Detect which cell encompasses the target text, then output its (x, y) center coordinate. 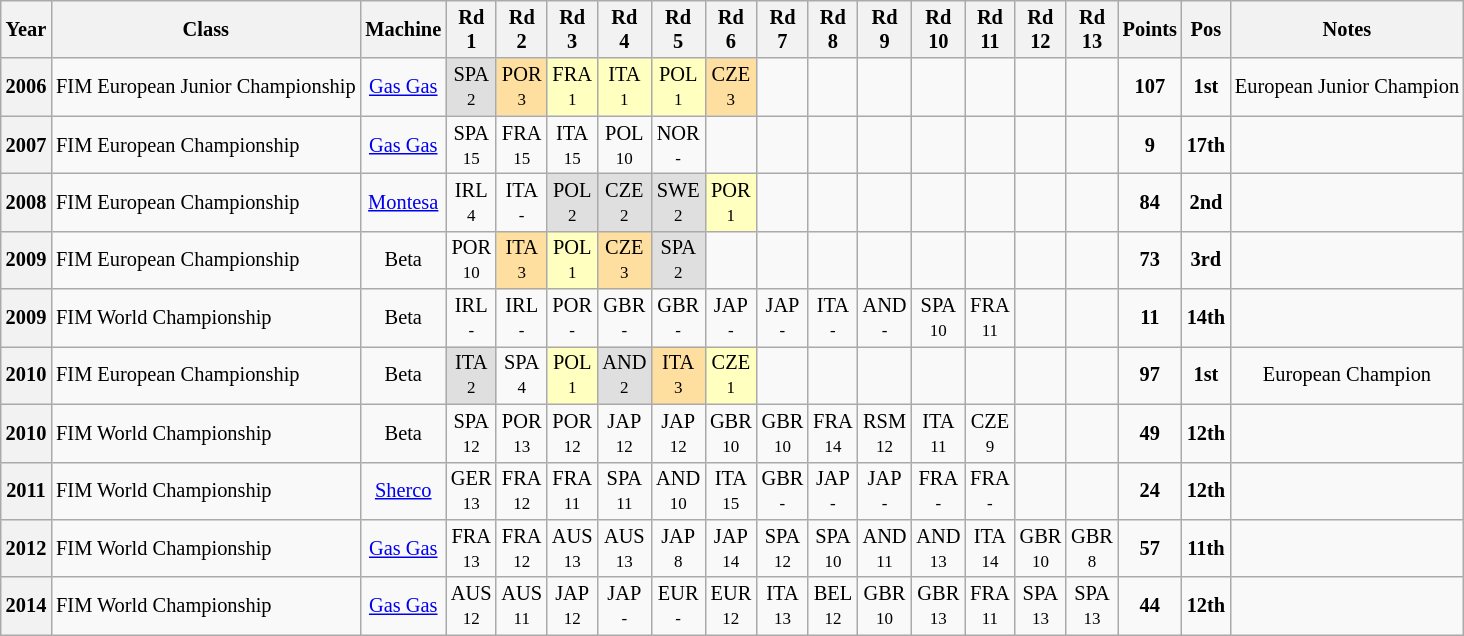
Rd10 (938, 29)
AND11 (885, 548)
ITA2 (471, 375)
POR- (572, 318)
AUS11 (521, 606)
SPA15 (471, 145)
Year (26, 29)
JAP8 (678, 548)
AND10 (678, 491)
3rd (1206, 260)
AND2 (624, 375)
Rd2 (521, 29)
2nd (1206, 202)
ITA13 (783, 606)
IRL4 (471, 202)
ITA14 (990, 548)
Rd7 (783, 29)
POR12 (572, 433)
Sherco (403, 491)
24 (1150, 491)
2007 (26, 145)
Rd1 (471, 29)
2011 (26, 491)
2012 (26, 548)
AND13 (938, 548)
84 (1150, 202)
Montesa (403, 202)
FRA14 (832, 433)
FRA1 (572, 87)
GBR13 (938, 606)
FIM European Junior Championship (206, 87)
CZE9 (990, 433)
SPA11 (624, 491)
Machine (403, 29)
14th (1206, 318)
9 (1150, 145)
BEL12 (832, 606)
CZE1 (731, 375)
European Champion (1347, 375)
11 (1150, 318)
SWE2 (678, 202)
Rd11 (990, 29)
CZE2 (624, 202)
Pos (1206, 29)
AUS12 (471, 606)
11th (1206, 548)
POR13 (521, 433)
2014 (26, 606)
57 (1150, 548)
FRA13 (471, 548)
POL10 (624, 145)
Rd4 (624, 29)
49 (1150, 433)
JAP14 (731, 548)
AND- (885, 318)
NOR- (678, 145)
POR3 (521, 87)
Rd13 (1092, 29)
POR1 (731, 202)
GER13 (471, 491)
EUR- (678, 606)
Rd3 (572, 29)
Rd12 (1041, 29)
GBR8 (1092, 548)
POR10 (471, 260)
RSM12 (885, 433)
Notes (1347, 29)
Rd8 (832, 29)
SPA4 (521, 375)
POL2 (572, 202)
73 (1150, 260)
FRA15 (521, 145)
ITA1 (624, 87)
European Junior Champion (1347, 87)
Rd5 (678, 29)
97 (1150, 375)
17th (1206, 145)
Class (206, 29)
44 (1150, 606)
Rd9 (885, 29)
Points (1150, 29)
2008 (26, 202)
2006 (26, 87)
ITA11 (938, 433)
Rd6 (731, 29)
107 (1150, 87)
EUR12 (731, 606)
